Return the (X, Y) coordinate for the center point of the cell that contains the specified text.  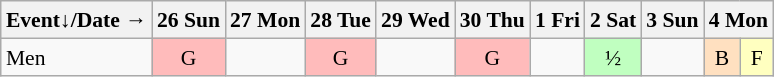
F (756, 56)
½ (613, 56)
2 Sat (613, 20)
1 Fri (558, 20)
Men (76, 56)
4 Mon (738, 20)
3 Sun (672, 20)
26 Sun (188, 20)
30 Thu (492, 20)
Event↓/Date → (76, 20)
28 Tue (340, 20)
B (722, 56)
29 Wed (416, 20)
27 Mon (265, 20)
